Extract the (x, y) coordinate from the center of the cell holding the provided text.  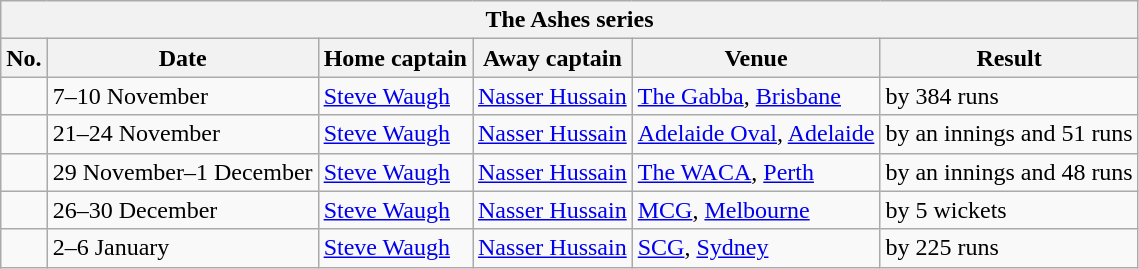
No. (24, 58)
29 November–1 December (182, 172)
Date (182, 58)
by 384 runs (1009, 96)
The WACA, Perth (756, 172)
SCG, Sydney (756, 248)
Venue (756, 58)
by 225 runs (1009, 248)
Home captain (395, 58)
21–24 November (182, 134)
MCG, Melbourne (756, 210)
by an innings and 48 runs (1009, 172)
The Ashes series (570, 20)
26–30 December (182, 210)
by 5 wickets (1009, 210)
The Gabba, Brisbane (756, 96)
Result (1009, 58)
by an innings and 51 runs (1009, 134)
7–10 November (182, 96)
2–6 January (182, 248)
Away captain (552, 58)
Adelaide Oval, Adelaide (756, 134)
